Capture the cell that displays the provided text and extract its [X, Y] central coordinate. 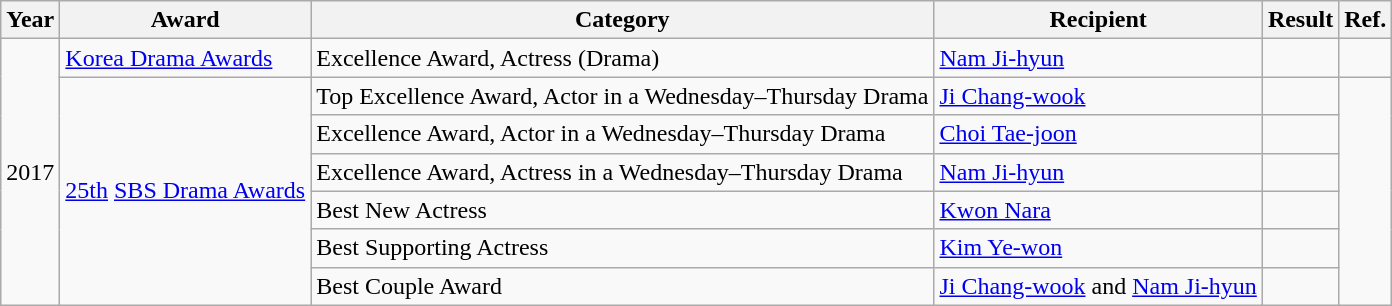
Korea Drama Awards [186, 58]
Year [30, 20]
Ref. [1366, 20]
Result [1300, 20]
Kwon Nara [1098, 210]
Award [186, 20]
Best Supporting Actress [622, 248]
Excellence Award, Actress (Drama) [622, 58]
Excellence Award, Actress in a Wednesday–Thursday Drama [622, 172]
Recipient [1098, 20]
Ji Chang-wook and Nam Ji-hyun [1098, 286]
Ji Chang-wook [1098, 96]
Top Excellence Award, Actor in a Wednesday–Thursday Drama [622, 96]
Best New Actress [622, 210]
Choi Tae-joon [1098, 134]
Best Couple Award [622, 286]
Excellence Award, Actor in a Wednesday–Thursday Drama [622, 134]
25th SBS Drama Awards [186, 191]
2017 [30, 172]
Kim Ye-won [1098, 248]
Category [622, 20]
